Return [X, Y] of the center of cell containing provided text 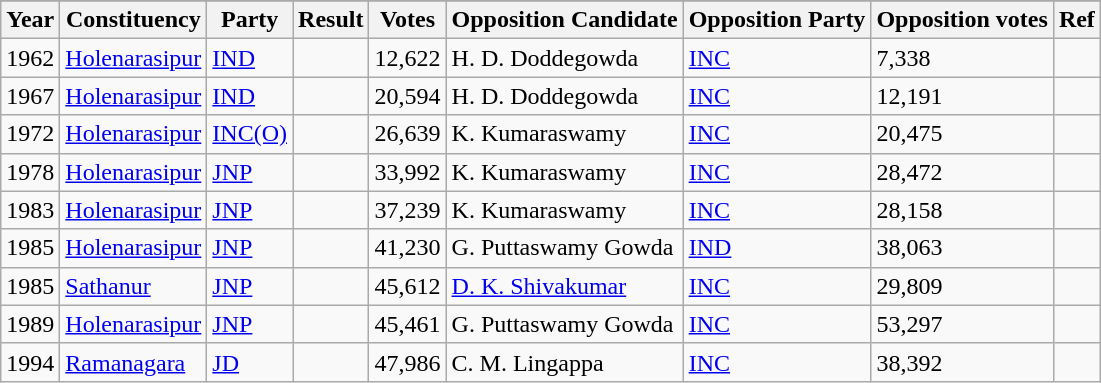
1994 [30, 362]
29,809 [962, 286]
7,338 [962, 58]
1967 [30, 96]
1972 [30, 134]
26,639 [408, 134]
Opposition Candidate [564, 20]
38,392 [962, 362]
33,992 [408, 172]
12,622 [408, 58]
38,063 [962, 248]
INC(O) [250, 134]
Opposition votes [962, 20]
1989 [30, 324]
Constituency [134, 20]
JD [250, 362]
Opposition Party [777, 20]
1962 [30, 58]
47,986 [408, 362]
20,475 [962, 134]
41,230 [408, 248]
20,594 [408, 96]
28,158 [962, 210]
D. K. Shivakumar [564, 286]
45,612 [408, 286]
Ref [1076, 20]
45,461 [408, 324]
Votes [408, 20]
12,191 [962, 96]
Result [331, 20]
Party [250, 20]
1983 [30, 210]
Year [30, 20]
1978 [30, 172]
Sathanur [134, 286]
37,239 [408, 210]
28,472 [962, 172]
C. M. Lingappa [564, 362]
Ramanagara [134, 362]
53,297 [962, 324]
